Find where the given text appears and provide that cell's center as (X, Y) coordinate. 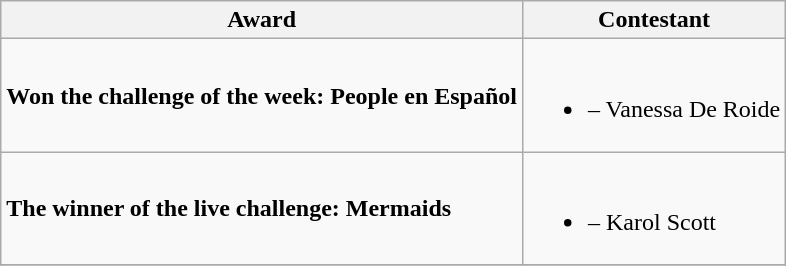
– Karol Scott (654, 208)
– Vanessa De Roide (654, 96)
Won the challenge of the week: People en Español (262, 96)
Award (262, 20)
Contestant (654, 20)
The winner of the live challenge: Mermaids (262, 208)
